Determine the (x, y) coordinate at the center of the cell enclosing the given text.  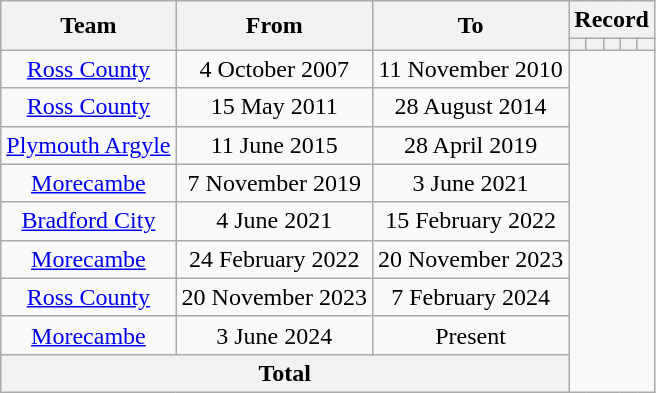
15 May 2011 (274, 107)
Plymouth Argyle (88, 145)
11 November 2010 (470, 69)
3 June 2021 (470, 183)
24 February 2022 (274, 259)
To (470, 26)
Present (470, 335)
Bradford City (88, 221)
From (274, 26)
28 August 2014 (470, 107)
7 February 2024 (470, 297)
Team (88, 26)
11 June 2015 (274, 145)
7 November 2019 (274, 183)
15 February 2022 (470, 221)
Total (285, 373)
4 October 2007 (274, 69)
3 June 2024 (274, 335)
Record (612, 20)
28 April 2019 (470, 145)
4 June 2021 (274, 221)
